Detect which cell encompasses the target text, then output its (x, y) center coordinate. 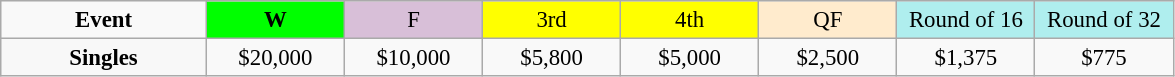
Event (104, 20)
4th (690, 20)
$5,800 (552, 58)
$2,500 (828, 58)
QF (828, 20)
Round of 32 (1104, 20)
F (413, 20)
$10,000 (413, 58)
$20,000 (275, 58)
$5,000 (690, 58)
Round of 16 (966, 20)
Singles (104, 58)
W (275, 20)
3rd (552, 20)
$1,375 (966, 58)
$775 (1104, 58)
